Extract the [X, Y] coordinate from the center of the cell holding the provided text.  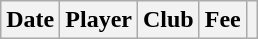
Club [168, 20]
Player [99, 20]
Date [30, 20]
Fee [222, 20]
